Provide the [X, Y] coordinate of the cell's center where the given text is located.  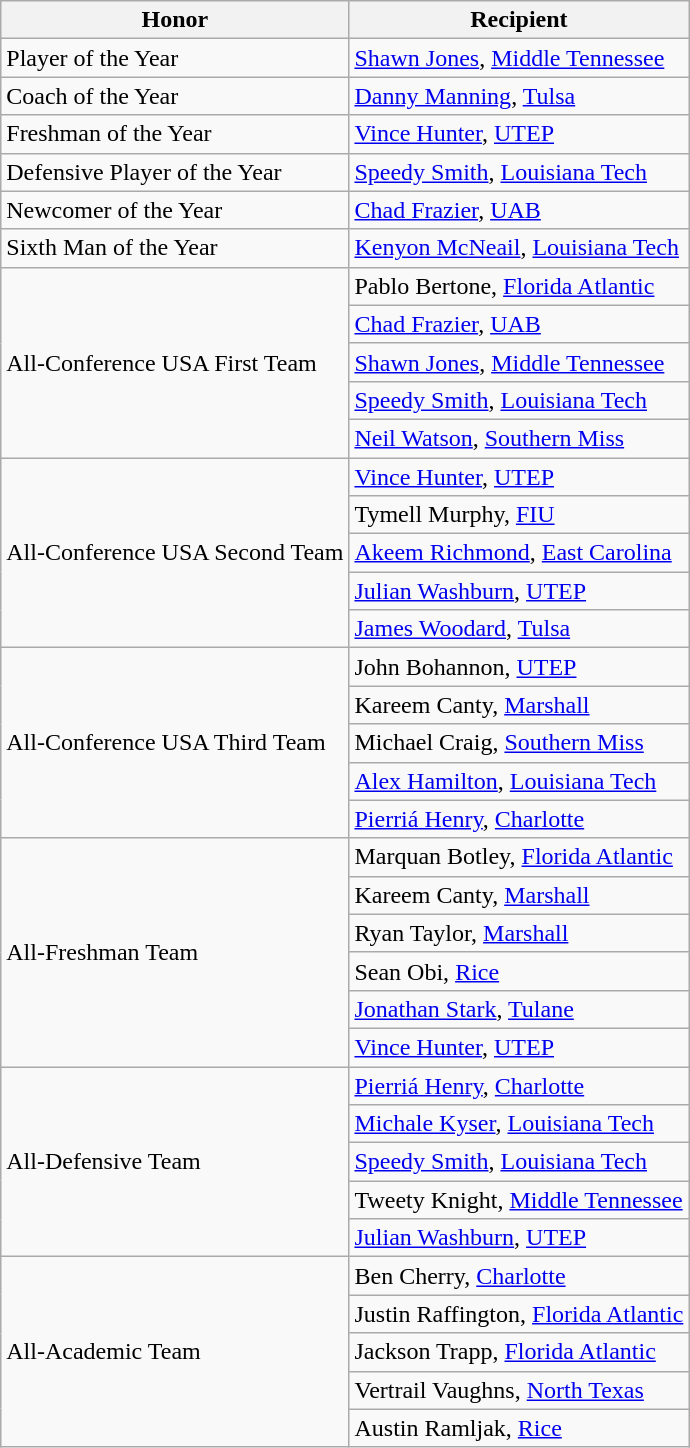
Marquan Botley, Florida Atlantic [519, 857]
Tweety Knight, Middle Tennessee [519, 1200]
Akeem Richmond, East Carolina [519, 553]
All-Conference USA Third Team [175, 743]
Ben Cherry, Charlotte [519, 1276]
Ryan Taylor, Marshall [519, 933]
All-Conference USA Second Team [175, 553]
Jackson Trapp, Florida Atlantic [519, 1352]
Danny Manning, Tulsa [519, 96]
All-Conference USA First Team [175, 362]
All-Defensive Team [175, 1161]
Sixth Man of the Year [175, 248]
Vertrail Vaughns, North Texas [519, 1390]
Player of the Year [175, 58]
Kenyon McNeail, Louisiana Tech [519, 248]
James Woodard, Tulsa [519, 629]
Alex Hamilton, Louisiana Tech [519, 781]
Pablo Bertone, Florida Atlantic [519, 286]
Coach of the Year [175, 96]
Freshman of the Year [175, 134]
Tymell Murphy, FIU [519, 515]
Neil Watson, Southern Miss [519, 438]
Justin Raffington, Florida Atlantic [519, 1314]
John Bohannon, UTEP [519, 667]
Jonathan Stark, Tulane [519, 1009]
Sean Obi, Rice [519, 971]
Newcomer of the Year [175, 210]
All-Academic Team [175, 1352]
Michael Craig, Southern Miss [519, 743]
Michale Kyser, Louisiana Tech [519, 1124]
Recipient [519, 20]
All-Freshman Team [175, 952]
Honor [175, 20]
Austin Ramljak, Rice [519, 1428]
Defensive Player of the Year [175, 172]
